Return [x, y] of the center of cell containing provided text 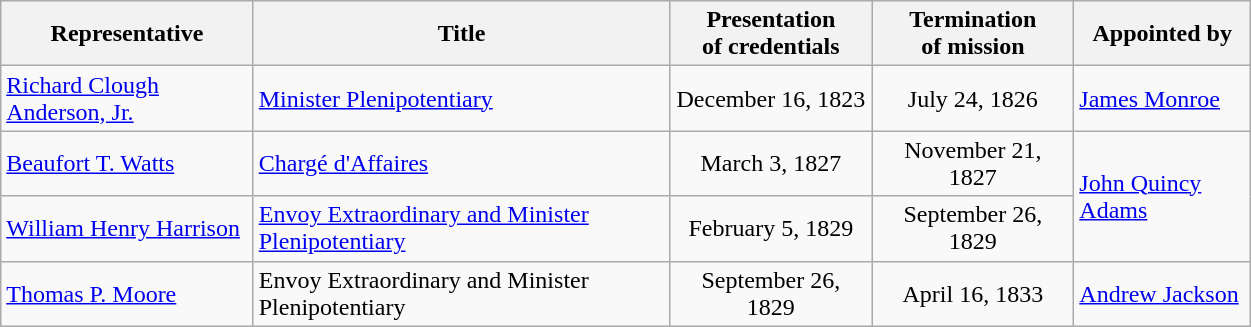
Beaufort T. Watts [127, 164]
Appointed by [1162, 34]
John Quincy Adams [1162, 196]
November 21, 1827 [973, 164]
March 3, 1827 [771, 164]
Thomas P. Moore [127, 294]
April 16, 1833 [973, 294]
July 24, 1826 [973, 98]
Chargé d'Affaires [462, 164]
Terminationof mission [973, 34]
February 5, 1829 [771, 228]
Representative [127, 34]
December 16, 1823 [771, 98]
Presentationof credentials [771, 34]
Andrew Jackson [1162, 294]
William Henry Harrison [127, 228]
Richard Clough Anderson, Jr. [127, 98]
Title [462, 34]
Minister Plenipotentiary [462, 98]
James Monroe [1162, 98]
